Pinpoint the cell where the given text exists, returning its (x, y) midpoint coordinate. 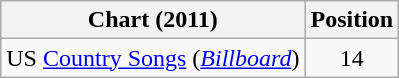
US Country Songs (Billboard) (153, 58)
Chart (2011) (153, 20)
Position (352, 20)
14 (352, 58)
